Search for the cell housing the specified text and yield its [x, y] center coordinate. 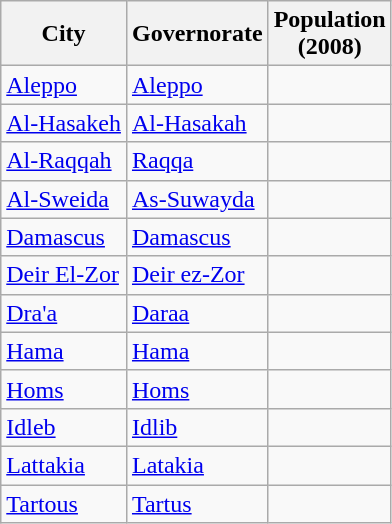
Dra'a [64, 313]
Al-Hasakeh [64, 123]
Tartus [197, 503]
Governorate [197, 34]
As-Suwayda [197, 199]
City [64, 34]
Al-Raqqah [64, 161]
Daraa [197, 313]
Idleb [64, 427]
Tartous [64, 503]
Deir El-Zor [64, 275]
Idlib [197, 427]
Raqqa [197, 161]
Lattakia [64, 465]
Population(2008) [330, 34]
Al-Sweida [64, 199]
Al-Hasakah [197, 123]
Deir ez-Zor [197, 275]
Latakia [197, 465]
